Capture the cell that displays the provided text and extract its (x, y) central coordinate. 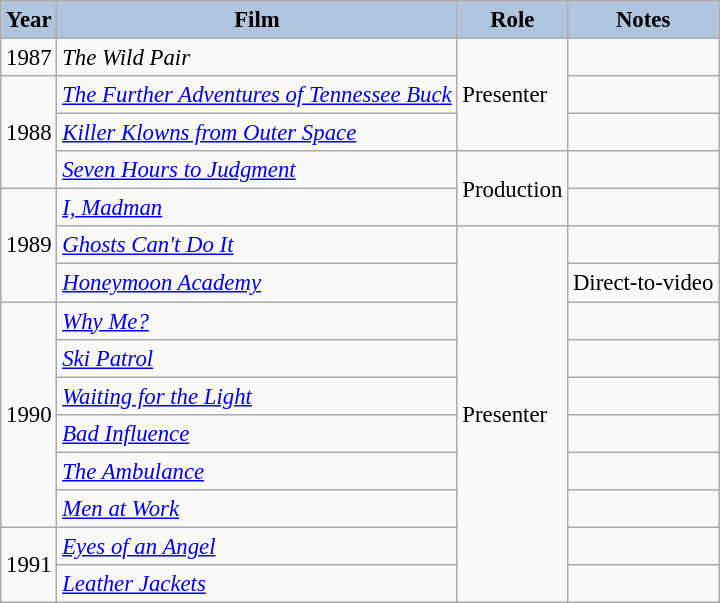
Seven Hours to Judgment (257, 170)
Men at Work (257, 509)
1989 (29, 246)
1990 (29, 415)
Honeymoon Academy (257, 283)
Eyes of an Angel (257, 546)
Ski Patrol (257, 358)
The Wild Pair (257, 58)
The Ambulance (257, 471)
Leather Jackets (257, 584)
Killer Klowns from Outer Space (257, 133)
1988 (29, 132)
Ghosts Can't Do It (257, 245)
Role (512, 20)
The Further Adventures of Tennessee Buck (257, 95)
1987 (29, 58)
Year (29, 20)
1991 (29, 564)
Film (257, 20)
Production (512, 188)
Notes (644, 20)
Bad Influence (257, 433)
Waiting for the Light (257, 396)
Why Me? (257, 321)
Direct-to-video (644, 283)
I, Madman (257, 208)
